Scan for the cell matching the given text and deliver its [x, y] coordinate at center. 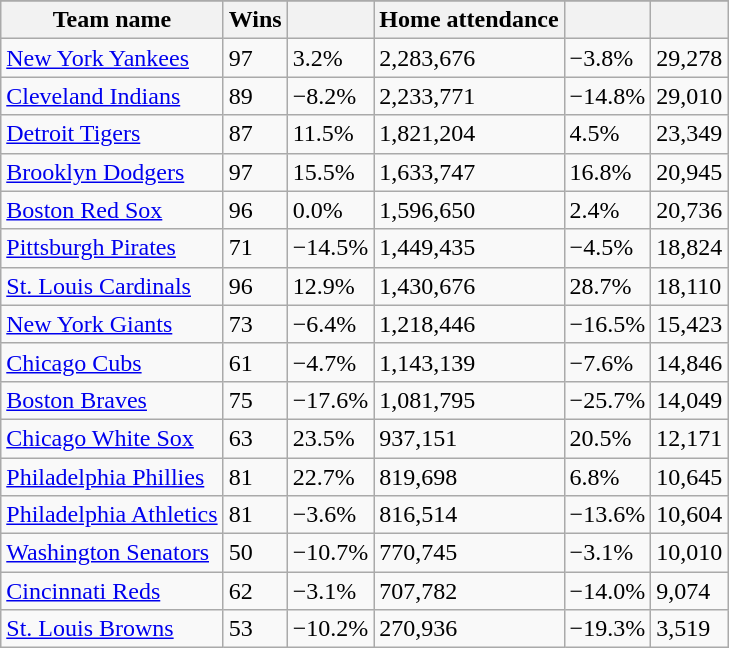
3.2% [330, 58]
75 [255, 400]
270,936 [469, 629]
−8.2% [330, 96]
12.9% [330, 286]
−10.7% [330, 553]
1,218,446 [469, 324]
10,645 [690, 477]
−14.0% [608, 591]
10,604 [690, 515]
14,049 [690, 400]
Boston Red Sox [112, 210]
−4.5% [608, 248]
0.0% [330, 210]
1,596,650 [469, 210]
770,745 [469, 553]
Philadelphia Phillies [112, 477]
89 [255, 96]
53 [255, 629]
Cincinnati Reds [112, 591]
10,010 [690, 553]
20,736 [690, 210]
1,081,795 [469, 400]
1,449,435 [469, 248]
16.8% [608, 172]
Boston Braves [112, 400]
15,423 [690, 324]
87 [255, 134]
12,171 [690, 438]
18,824 [690, 248]
−17.6% [330, 400]
−13.6% [608, 515]
−10.2% [330, 629]
St. Louis Cardinals [112, 286]
1,143,139 [469, 362]
New York Giants [112, 324]
Chicago Cubs [112, 362]
18,110 [690, 286]
3,519 [690, 629]
Washington Senators [112, 553]
71 [255, 248]
23,349 [690, 134]
−6.4% [330, 324]
Brooklyn Dodgers [112, 172]
23.5% [330, 438]
St. Louis Browns [112, 629]
819,698 [469, 477]
−14.8% [608, 96]
−7.6% [608, 362]
2.4% [608, 210]
2,283,676 [469, 58]
707,782 [469, 591]
14,846 [690, 362]
Cleveland Indians [112, 96]
1,430,676 [469, 286]
−3.6% [330, 515]
1,633,747 [469, 172]
61 [255, 362]
11.5% [330, 134]
Chicago White Sox [112, 438]
62 [255, 591]
Wins [255, 20]
816,514 [469, 515]
−19.3% [608, 629]
28.7% [608, 286]
Home attendance [469, 20]
50 [255, 553]
−14.5% [330, 248]
73 [255, 324]
20,945 [690, 172]
−4.7% [330, 362]
63 [255, 438]
−16.5% [608, 324]
4.5% [608, 134]
Team name [112, 20]
Philadelphia Athletics [112, 515]
29,010 [690, 96]
29,278 [690, 58]
1,821,204 [469, 134]
Detroit Tigers [112, 134]
New York Yankees [112, 58]
15.5% [330, 172]
Pittsburgh Pirates [112, 248]
9,074 [690, 591]
−25.7% [608, 400]
6.8% [608, 477]
−3.8% [608, 58]
20.5% [608, 438]
22.7% [330, 477]
937,151 [469, 438]
2,233,771 [469, 96]
